Locate the cell with the specified text and output its [x, y] center coordinate. 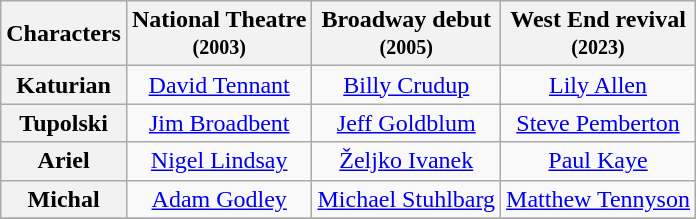
Michal [64, 199]
Matthew Tennyson [598, 199]
National Theatre (2003) [219, 34]
Katurian [64, 85]
Paul Kaye [598, 161]
Characters [64, 34]
West End revival (2023) [598, 34]
Tupolski [64, 123]
Steve Pemberton [598, 123]
Jim Broadbent [219, 123]
Nigel Lindsay [219, 161]
Billy Crudup [406, 85]
Jeff Goldblum [406, 123]
Ariel [64, 161]
Michael Stuhlbarg [406, 199]
Adam Godley [219, 199]
Željko Ivanek [406, 161]
David Tennant [219, 85]
Lily Allen [598, 85]
Broadway debut (2005) [406, 34]
